For the text-containing cell, return its midpoint in [x, y] coordinate format. 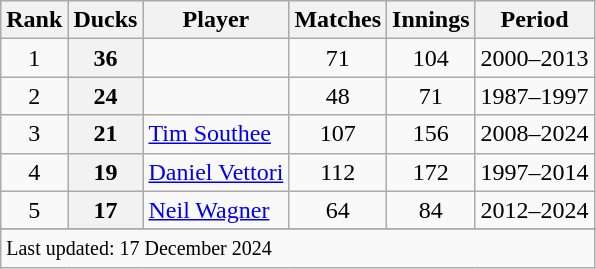
1 [34, 58]
Innings [431, 20]
2000–2013 [534, 58]
Period [534, 20]
Daniel Vettori [216, 172]
Neil Wagner [216, 210]
3 [34, 134]
24 [106, 96]
2 [34, 96]
112 [338, 172]
84 [431, 210]
Ducks [106, 20]
107 [338, 134]
Rank [34, 20]
17 [106, 210]
172 [431, 172]
Matches [338, 20]
64 [338, 210]
19 [106, 172]
Last updated: 17 December 2024 [298, 248]
36 [106, 58]
5 [34, 210]
1987–1997 [534, 96]
21 [106, 134]
156 [431, 134]
2008–2024 [534, 134]
Tim Southee [216, 134]
2012–2024 [534, 210]
Player [216, 20]
48 [338, 96]
104 [431, 58]
1997–2014 [534, 172]
4 [34, 172]
